Pinpoint the cell where the given text exists, returning its [x, y] midpoint coordinate. 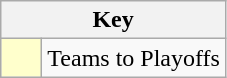
Key [114, 20]
Teams to Playoffs [134, 58]
